From the cell containing the given text, extract its center point as [x, y] coordinate. 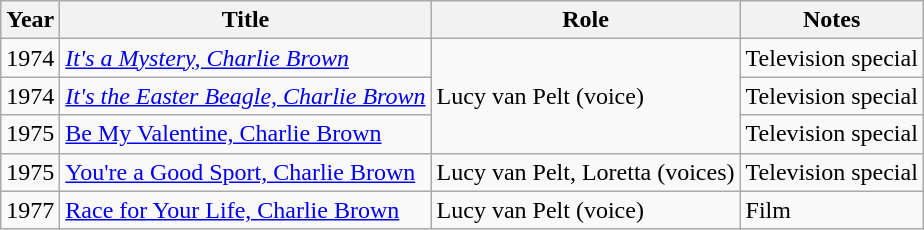
1977 [30, 210]
You're a Good Sport, Charlie Brown [246, 172]
Year [30, 20]
Lucy van Pelt, Loretta (voices) [586, 172]
Role [586, 20]
Title [246, 20]
Notes [832, 20]
Be My Valentine, Charlie Brown [246, 134]
It's the Easter Beagle, Charlie Brown [246, 96]
It's a Mystery, Charlie Brown [246, 58]
Race for Your Life, Charlie Brown [246, 210]
Film [832, 210]
